Identify which cell holds the provided text, then report its (X, Y) central coordinate. 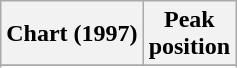
Peakposition (189, 34)
Chart (1997) (72, 34)
